Determine the [x, y] coordinate at the center of the cell enclosing the given text.  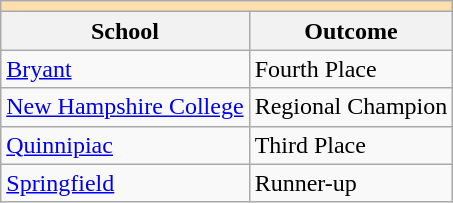
Quinnipiac [125, 145]
Runner-up [351, 183]
New Hampshire College [125, 107]
Bryant [125, 69]
Regional Champion [351, 107]
Outcome [351, 31]
Third Place [351, 145]
Fourth Place [351, 69]
Springfield [125, 183]
School [125, 31]
